Capture the cell that displays the provided text and extract its [X, Y] central coordinate. 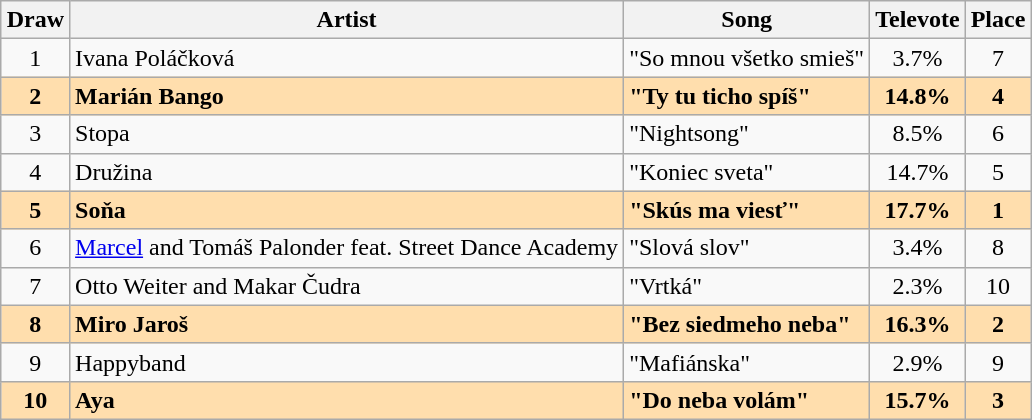
Aya [347, 400]
Stopa [347, 134]
"Vrtká" [747, 286]
Miro Jaroš [347, 324]
"Do neba volám" [747, 400]
3.4% [918, 248]
2.9% [918, 362]
"Slová slov" [747, 248]
Song [747, 20]
2.3% [918, 286]
15.7% [918, 400]
Televote [918, 20]
Marián Bango [347, 96]
8.5% [918, 134]
"Koniec sveta" [747, 172]
"Mafiánska" [747, 362]
14.7% [918, 172]
Place [998, 20]
"Skús ma viesť" [747, 210]
Otto Weiter and Makar Čudra [347, 286]
Soňa [347, 210]
16.3% [918, 324]
Happyband [347, 362]
"So mnou všetko smieš" [747, 58]
17.7% [918, 210]
"Ty tu ticho spíš" [747, 96]
"Nightsong" [747, 134]
Marcel and Tomáš Palonder feat. Street Dance Academy [347, 248]
3.7% [918, 58]
Draw [35, 20]
"Bez siedmeho neba" [747, 324]
Ivana Poláčková [347, 58]
Družina [347, 172]
14.8% [918, 96]
Artist [347, 20]
